Scan for the cell matching the given text and deliver its [X, Y] coordinate at center. 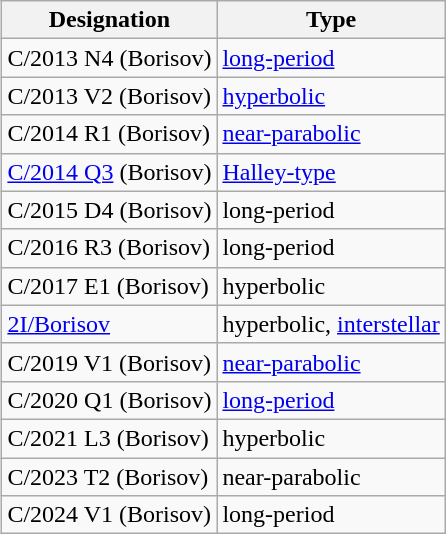
C/2014 R1 (Borisov) [110, 134]
Halley-type [331, 172]
C/2021 L3 (Borisov) [110, 438]
Type [331, 20]
C/2020 Q1 (Borisov) [110, 400]
C/2014 Q3 (Borisov) [110, 172]
C/2024 V1 (Borisov) [110, 515]
2I/Borisov [110, 324]
Designation [110, 20]
C/2019 V1 (Borisov) [110, 362]
C/2013 V2 (Borisov) [110, 96]
C/2017 E1 (Borisov) [110, 286]
C/2016 R3 (Borisov) [110, 248]
C/2013 N4 (Borisov) [110, 58]
C/2023 T2 (Borisov) [110, 477]
hyperbolic, interstellar [331, 324]
C/2015 D4 (Borisov) [110, 210]
